Scan for the cell matching the given text and deliver its (x, y) coordinate at center. 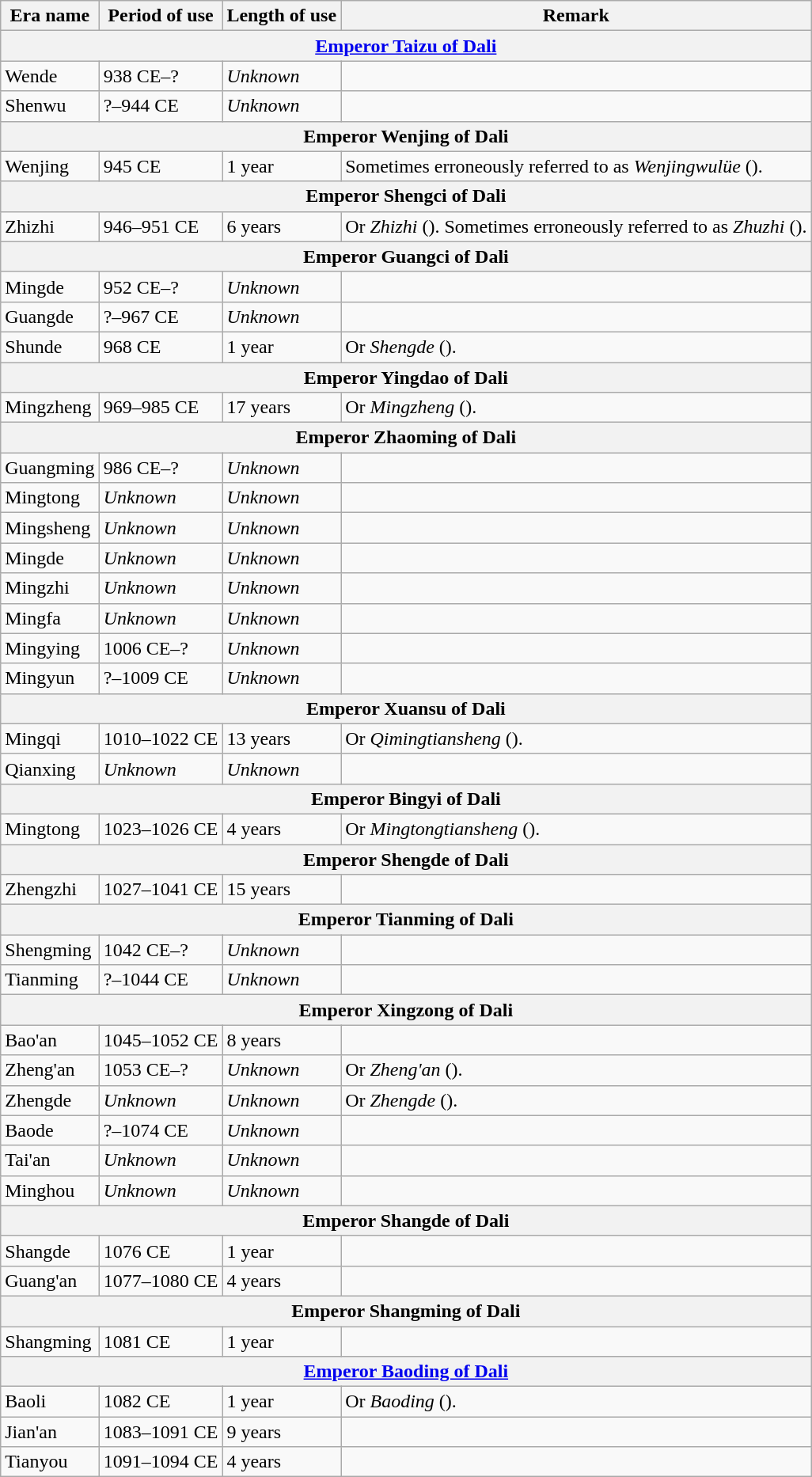
Emperor Xingzong of Dali (406, 1010)
Mingzheng (50, 408)
Guang'an (50, 1281)
Emperor Zhaoming of Dali (406, 438)
Guangde (50, 317)
Or Mingtongtiansheng (). (576, 829)
Or Zhengde (). (576, 1100)
968 CE (161, 347)
Emperor Taizu of Dali (406, 46)
Shangde (50, 1251)
Zhengzhi (50, 890)
1053 CE–? (161, 1070)
1082 CE (161, 1402)
?–944 CE (161, 106)
Baoli (50, 1402)
?–1044 CE (161, 980)
1083–1091 CE (161, 1432)
Shengming (50, 950)
Mingyun (50, 678)
Shunde (50, 347)
Emperor Shangde of Dali (406, 1221)
Wende (50, 76)
Shangming (50, 1342)
Emperor Wenjing of Dali (406, 136)
1091–1094 CE (161, 1462)
Guangming (50, 468)
Shenwu (50, 106)
Mingqi (50, 738)
Emperor Shengde of Dali (406, 859)
Mingfa (50, 618)
Or Shengde (). (576, 347)
13 years (282, 738)
6 years (282, 226)
986 CE–? (161, 468)
938 CE–? (161, 76)
Tianyou (50, 1462)
Zheng'an (50, 1070)
Bao'an (50, 1040)
Emperor Tianming of Dali (406, 920)
Emperor Yingdao of Dali (406, 378)
8 years (282, 1040)
945 CE (161, 166)
Emperor Baoding of Dali (406, 1372)
?–1074 CE (161, 1130)
Jian'an (50, 1432)
Era name (50, 16)
Tianming (50, 980)
Length of use (282, 16)
Or Mingzheng (). (576, 408)
1027–1041 CE (161, 890)
Wenjing (50, 166)
Or Qimingtiansheng (). (576, 738)
Emperor Xuansu of Dali (406, 708)
Zhizhi (50, 226)
?–967 CE (161, 317)
969–985 CE (161, 408)
1006 CE–? (161, 648)
9 years (282, 1432)
Baode (50, 1130)
1081 CE (161, 1342)
17 years (282, 408)
1077–1080 CE (161, 1281)
Or Zheng'an (). (576, 1070)
Zhengde (50, 1100)
952 CE–? (161, 287)
Emperor Shengci of Dali (406, 196)
Remark (576, 16)
Period of use (161, 16)
1023–1026 CE (161, 829)
Emperor Guangci of Dali (406, 256)
1076 CE (161, 1251)
15 years (282, 890)
1045–1052 CE (161, 1040)
Mingying (50, 648)
946–951 CE (161, 226)
Mingzhi (50, 588)
Or Zhizhi (). Sometimes erroneously referred to as Zhuzhi (). (576, 226)
Qianxing (50, 769)
Or Baoding (). (576, 1402)
1042 CE–? (161, 950)
?–1009 CE (161, 678)
Sometimes erroneously referred to as Wenjingwulüe (). (576, 166)
Minghou (50, 1190)
Mingsheng (50, 528)
Emperor Shangming of Dali (406, 1311)
1010–1022 CE (161, 738)
Emperor Bingyi of Dali (406, 799)
Tai'an (50, 1160)
